Search for the cell housing the specified text and yield its (X, Y) center coordinate. 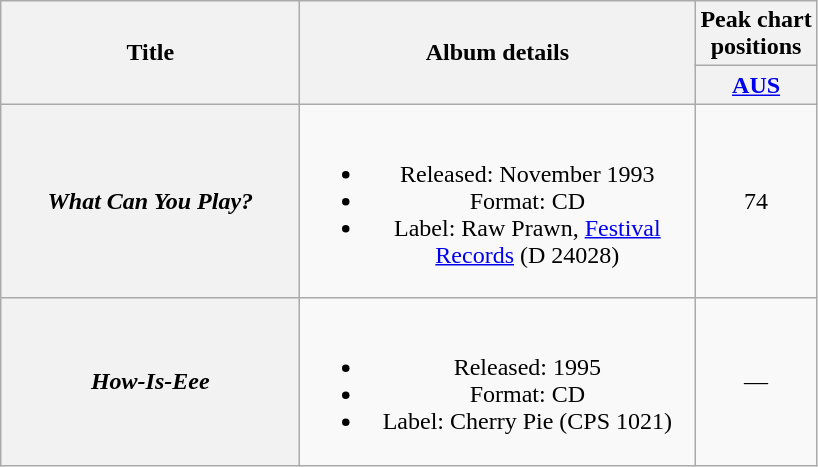
Album details (498, 52)
What Can You Play? (150, 201)
Title (150, 52)
Released: 1995Format: CDLabel: Cherry Pie (CPS 1021) (498, 382)
74 (756, 201)
AUS (756, 85)
Peak chartpositions (756, 34)
How-Is-Eee (150, 382)
Released: November 1993Format: CDLabel: Raw Prawn, Festival Records (D 24028) (498, 201)
— (756, 382)
